Find where the given text appears and provide that cell's center as [X, Y] coordinate. 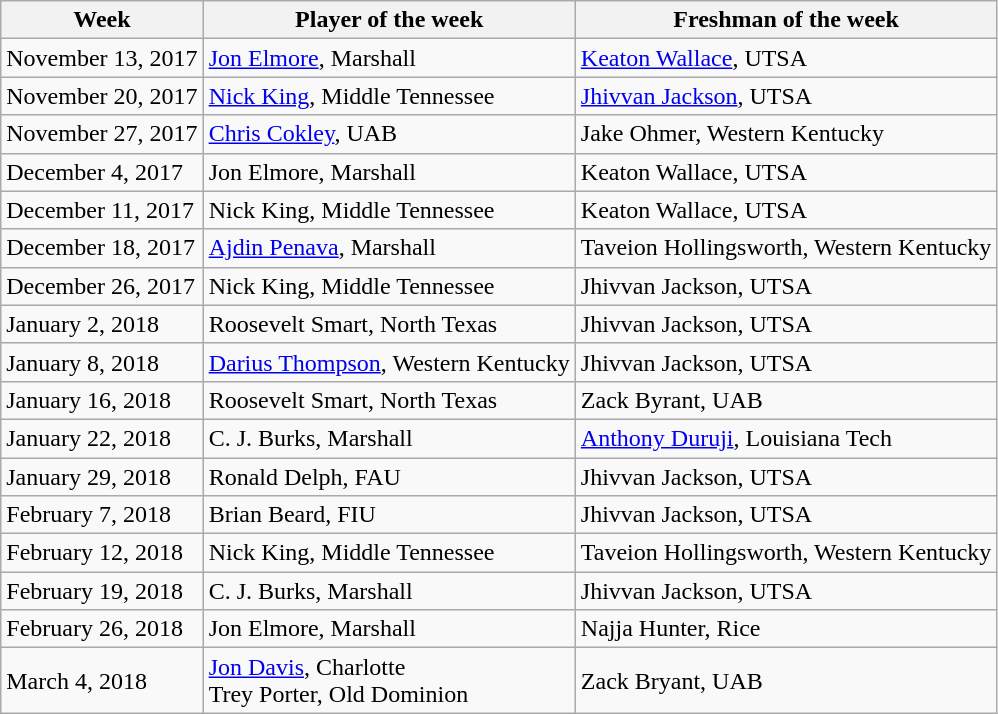
Zack Bryant, UAB [786, 680]
Week [102, 20]
November 13, 2017 [102, 58]
Brian Beard, FIU [389, 515]
January 8, 2018 [102, 362]
Jon Davis, Charlotte Trey Porter, Old Dominion [389, 680]
November 20, 2017 [102, 96]
March 4, 2018 [102, 680]
Najja Hunter, Rice [786, 629]
February 7, 2018 [102, 515]
Zack Byrant, UAB [786, 400]
December 26, 2017 [102, 286]
January 2, 2018 [102, 324]
December 18, 2017 [102, 248]
January 16, 2018 [102, 400]
February 26, 2018 [102, 629]
December 4, 2017 [102, 172]
January 22, 2018 [102, 438]
Player of the week [389, 20]
Chris Cokley, UAB [389, 134]
February 12, 2018 [102, 553]
Ronald Delph, FAU [389, 477]
November 27, 2017 [102, 134]
January 29, 2018 [102, 477]
Anthony Duruji, Louisiana Tech [786, 438]
February 19, 2018 [102, 591]
Darius Thompson, Western Kentucky [389, 362]
Ajdin Penava, Marshall [389, 248]
Freshman of the week [786, 20]
December 11, 2017 [102, 210]
Jake Ohmer, Western Kentucky [786, 134]
